Return [x, y] of the center of cell containing provided text 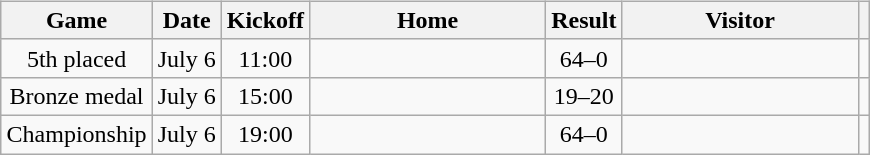
Bronze medal [76, 96]
15:00 [265, 96]
Kickoff [265, 20]
11:00 [265, 58]
Game [76, 20]
19–20 [584, 96]
19:00 [265, 134]
Date [186, 20]
Result [584, 20]
Home [428, 20]
5th placed [76, 58]
Championship [76, 134]
Visitor [740, 20]
